Output the [X, Y] coordinate of the center of the cell containing the given text.  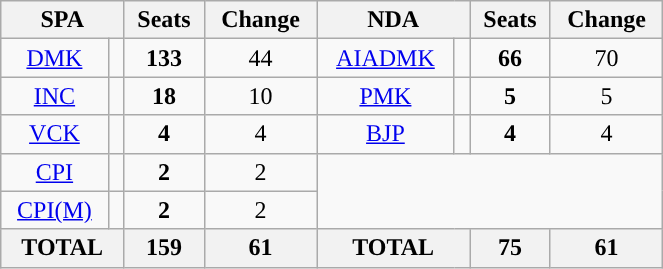
133 [164, 58]
AIADMK [386, 58]
18 [164, 96]
SPA [62, 20]
VCK [54, 134]
44 [260, 58]
INC [54, 96]
CPI(M) [54, 210]
66 [510, 58]
10 [260, 96]
159 [164, 248]
70 [606, 58]
PMK [386, 96]
BJP [386, 134]
CPI [54, 172]
DMK [54, 58]
NDA [394, 20]
75 [510, 248]
